Detect which cell encompasses the target text, then output its [X, Y] center coordinate. 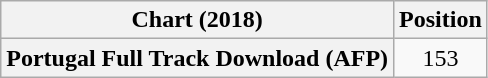
Portugal Full Track Download (AFP) [198, 58]
153 [441, 58]
Position [441, 20]
Chart (2018) [198, 20]
